Detect which cell encompasses the target text, then output its [X, Y] center coordinate. 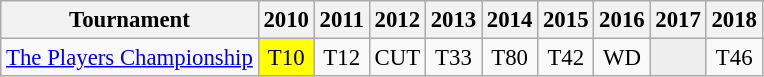
Tournament [130, 20]
T33 [453, 58]
2017 [678, 20]
2013 [453, 20]
T42 [566, 58]
2012 [397, 20]
T12 [342, 58]
2016 [622, 20]
2011 [342, 20]
2018 [734, 20]
2010 [286, 20]
WD [622, 58]
CUT [397, 58]
T80 [510, 58]
2014 [510, 20]
T10 [286, 58]
The Players Championship [130, 58]
2015 [566, 20]
T46 [734, 58]
